Provide the (X, Y) coordinate of the cell's center where the given text is located.  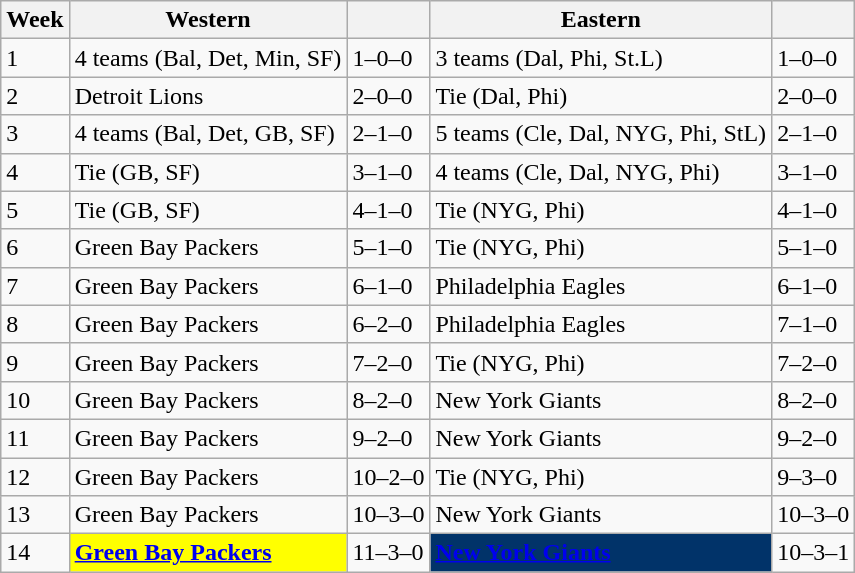
5 teams (Cle, Dal, NYG, Phi, StL) (601, 134)
9–3–0 (814, 477)
7–1–0 (814, 324)
5 (35, 210)
8 (35, 324)
13 (35, 515)
10–3–1 (814, 553)
10 (35, 400)
Detroit Lions (208, 96)
4 teams (Bal, Det, GB, SF) (208, 134)
Tie (Dal, Phi) (601, 96)
12 (35, 477)
Week (35, 20)
4 teams (Bal, Det, Min, SF) (208, 58)
10–2–0 (388, 477)
2 (35, 96)
11–3–0 (388, 553)
14 (35, 553)
6 (35, 248)
3 teams (Dal, Phi, St.L) (601, 58)
9 (35, 362)
4 teams (Cle, Dal, NYG, Phi) (601, 172)
3 (35, 134)
4 (35, 172)
11 (35, 438)
Eastern (601, 20)
1 (35, 58)
6–2–0 (388, 324)
Western (208, 20)
7 (35, 286)
